Search for the cell housing the specified text and yield its (X, Y) center coordinate. 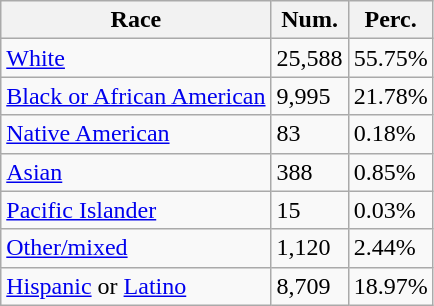
Race (136, 20)
1,120 (310, 248)
8,709 (310, 286)
White (136, 58)
0.18% (390, 134)
Perc. (390, 20)
Pacific Islander (136, 210)
2.44% (390, 248)
388 (310, 172)
25,588 (310, 58)
Asian (136, 172)
Hispanic or Latino (136, 286)
18.97% (390, 286)
15 (310, 210)
55.75% (390, 58)
83 (310, 134)
Black or African American (136, 96)
Other/mixed (136, 248)
Num. (310, 20)
Native American (136, 134)
21.78% (390, 96)
0.85% (390, 172)
0.03% (390, 210)
9,995 (310, 96)
